Provide the (X, Y) coordinate of the cell's center where the given text is located.  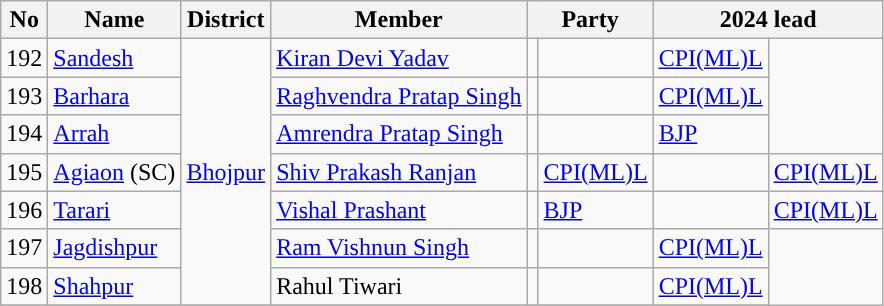
District (226, 20)
197 (24, 248)
196 (24, 210)
2024 lead (768, 20)
Kiran Devi Yadav (399, 58)
194 (24, 134)
195 (24, 172)
Shiv Prakash Ranjan (399, 172)
Sandesh (114, 58)
Agiaon (SC) (114, 172)
Raghvendra Pratap Singh (399, 96)
Shahpur (114, 286)
Amrendra Pratap Singh (399, 134)
Member (399, 20)
Tarari (114, 210)
193 (24, 96)
192 (24, 58)
Barhara (114, 96)
Rahul Tiwari (399, 286)
198 (24, 286)
No (24, 20)
Party (590, 20)
Ram Vishnun Singh (399, 248)
Bhojpur (226, 172)
Arrah (114, 134)
Vishal Prashant (399, 210)
Jagdishpur (114, 248)
Name (114, 20)
